Detect which cell encompasses the target text, then output its (x, y) center coordinate. 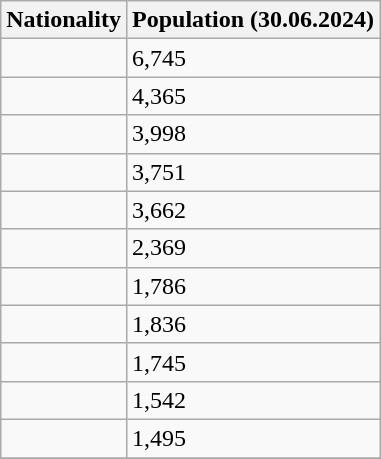
6,745 (252, 58)
Nationality (64, 20)
1,786 (252, 286)
1,495 (252, 438)
1,542 (252, 400)
4,365 (252, 96)
Population (30.06.2024) (252, 20)
3,998 (252, 134)
2,369 (252, 248)
1,836 (252, 324)
3,751 (252, 172)
1,745 (252, 362)
3,662 (252, 210)
